Return [x, y] of the center of cell containing provided text 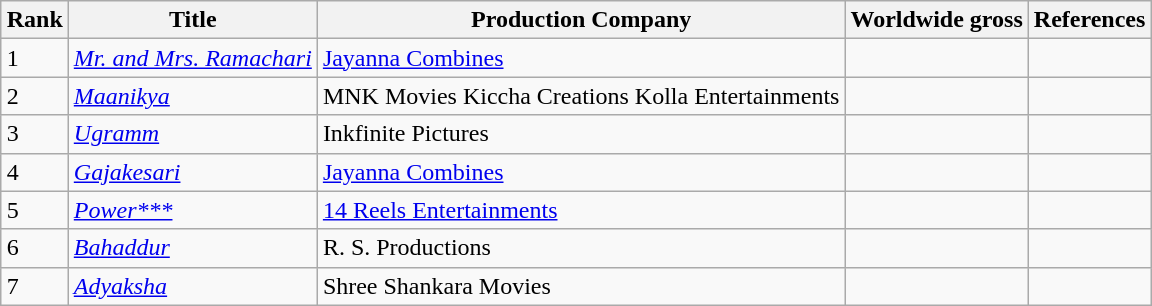
Shree Shankara Movies [581, 286]
Worldwide gross [936, 20]
Title [192, 20]
Power*** [192, 210]
3 [34, 134]
2 [34, 96]
1 [34, 58]
Inkfinite Pictures [581, 134]
Bahaddur [192, 248]
Maanikya [192, 96]
4 [34, 172]
Rank [34, 20]
6 [34, 248]
References [1090, 20]
Adyaksha [192, 286]
5 [34, 210]
14 Reels Entertainments [581, 210]
Production Company [581, 20]
R. S. Productions [581, 248]
7 [34, 286]
Mr. and Mrs. Ramachari [192, 58]
MNK Movies Kiccha Creations Kolla Entertainments [581, 96]
Gajakesari [192, 172]
Ugramm [192, 134]
